Return (x, y) of the center of cell containing provided text 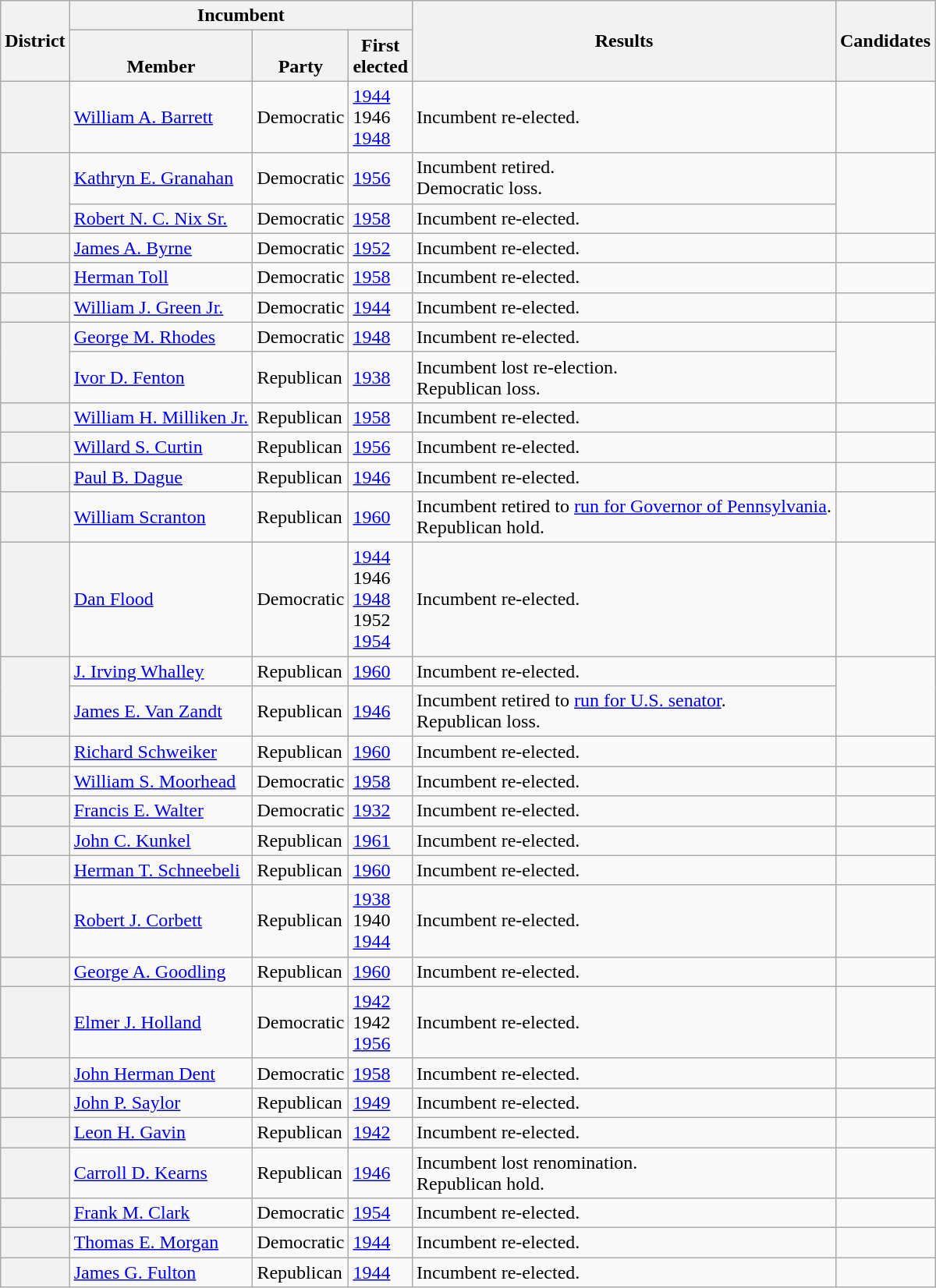
19381940 1944 (381, 921)
Carroll D. Kearns (161, 1173)
John P. Saylor (161, 1102)
1932 (381, 811)
John Herman Dent (161, 1073)
Willard S. Curtin (161, 447)
George A. Goodling (161, 971)
Robert J. Corbett (161, 921)
Incumbent lost re-election.Republican loss. (624, 377)
1938 (381, 377)
Kathryn E. Granahan (161, 178)
Elmer J. Holland (161, 1022)
William Scranton (161, 518)
Firstelected (381, 56)
James E. Van Zandt (161, 711)
Francis E. Walter (161, 811)
Incumbent (240, 16)
Incumbent lost renomination.Republican hold. (624, 1173)
J. Irving Whalley (161, 671)
Thomas E. Morgan (161, 1243)
1949 (381, 1102)
Incumbent retired.Democratic loss. (624, 178)
Paul B. Dague (161, 476)
Leon H. Gavin (161, 1132)
1948 (381, 337)
1952 (381, 248)
William J. Green Jr. (161, 307)
Results (624, 41)
19441946 19481952 1954 (381, 600)
Incumbent retired to run for Governor of Pennsylvania.Republican hold. (624, 518)
Party (301, 56)
Ivor D. Fenton (161, 377)
District (35, 41)
Incumbent retired to run for U.S. senator.Republican loss. (624, 711)
James A. Byrne (161, 248)
John C. Kunkel (161, 840)
1954 (381, 1213)
1942 1942 1956 (381, 1022)
George M. Rhodes (161, 337)
Member (161, 56)
William A. Barrett (161, 117)
1961 (381, 840)
Herman Toll (161, 278)
19441946 1948 (381, 117)
Candidates (885, 41)
William S. Moorhead (161, 781)
1942 (381, 1132)
William H. Milliken Jr. (161, 417)
Richard Schweiker (161, 752)
James G. Fulton (161, 1272)
Frank M. Clark (161, 1213)
Herman T. Schneebeli (161, 870)
Robert N. C. Nix Sr. (161, 218)
Dan Flood (161, 600)
